Return the (x, y) coordinate for the center point of the cell that contains the specified text.  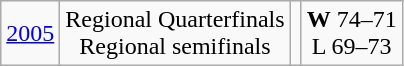
W 74–71L 69–73 (352, 34)
2005 (30, 34)
Regional QuarterfinalsRegional semifinals (175, 34)
